Scan for the cell matching the given text and deliver its (X, Y) coordinate at center. 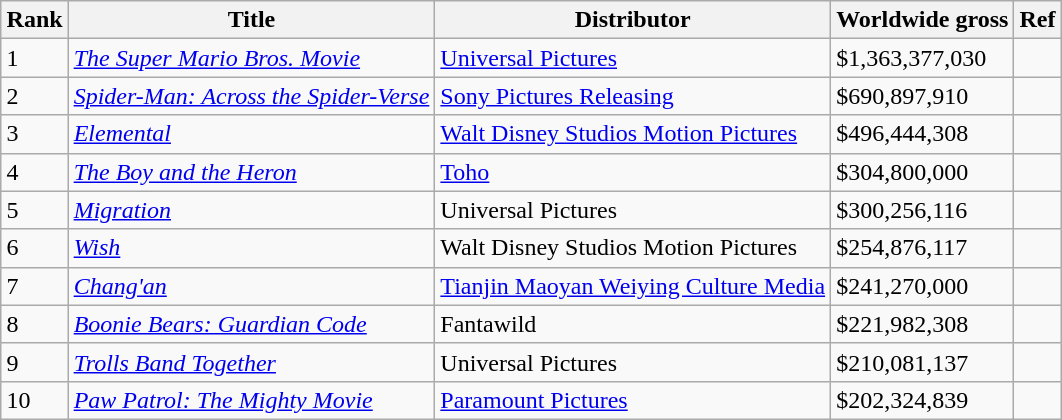
2 (34, 96)
Chang'an (252, 286)
Worldwide gross (922, 20)
The Boy and the Heron (252, 172)
6 (34, 248)
Migration (252, 210)
Trolls Band Together (252, 362)
Rank (34, 20)
Paw Patrol: The Mighty Movie (252, 400)
$202,324,839 (922, 400)
$221,982,308 (922, 324)
1 (34, 58)
3 (34, 134)
$1,363,377,030 (922, 58)
$300,256,116 (922, 210)
8 (34, 324)
9 (34, 362)
5 (34, 210)
$241,270,000 (922, 286)
$690,897,910 (922, 96)
$254,876,117 (922, 248)
Toho (633, 172)
10 (34, 400)
$210,081,137 (922, 362)
$304,800,000 (922, 172)
$496,444,308 (922, 134)
4 (34, 172)
Boonie Bears: Guardian Code (252, 324)
Fantawild (633, 324)
Wish (252, 248)
Ref (1038, 20)
Spider-Man: Across the Spider-Verse (252, 96)
Sony Pictures Releasing (633, 96)
The Super Mario Bros. Movie (252, 58)
7 (34, 286)
Elemental (252, 134)
Paramount Pictures (633, 400)
Title (252, 20)
Tianjin Maoyan Weiying Culture Media (633, 286)
Distributor (633, 20)
